For the text-containing cell, return its midpoint in [x, y] coordinate format. 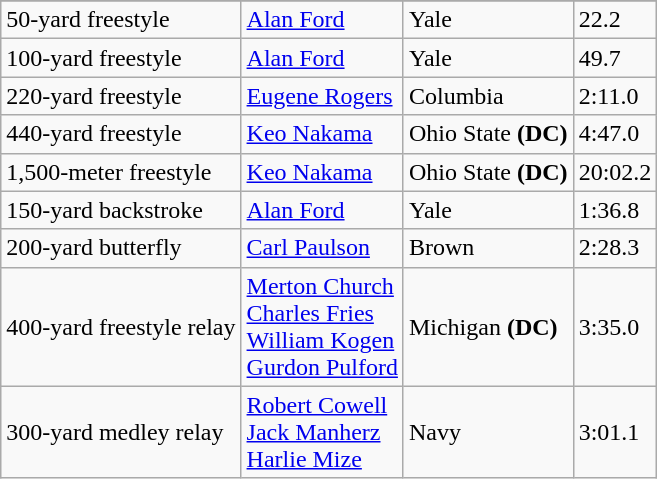
22.2 [615, 20]
3:35.0 [615, 326]
Navy [488, 432]
300-yard medley relay [121, 432]
50-yard freestyle [121, 20]
1,500-meter freestyle [121, 172]
Columbia [488, 96]
2:28.3 [615, 248]
20:02.2 [615, 172]
440-yard freestyle [121, 134]
Michigan (DC) [488, 326]
Brown [488, 248]
1:36.8 [615, 210]
4:47.0 [615, 134]
220-yard freestyle [121, 96]
Robert CowellJack ManherzHarlie Mize [322, 432]
3:01.1 [615, 432]
Carl Paulson [322, 248]
Merton ChurchCharles FriesWilliam KogenGurdon Pulford [322, 326]
2:11.0 [615, 96]
49.7 [615, 58]
Eugene Rogers [322, 96]
200-yard butterfly [121, 248]
150-yard backstroke [121, 210]
100-yard freestyle [121, 58]
400-yard freestyle relay [121, 326]
